From the cell containing the given text, extract its center point as (x, y) coordinate. 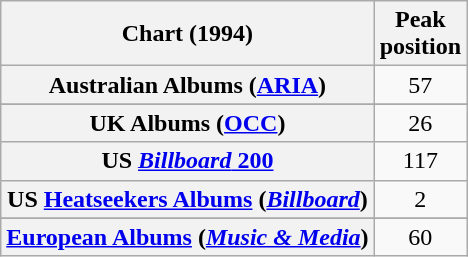
Chart (1994) (188, 34)
European Albums (Music & Media) (188, 237)
US Heatseekers Albums (Billboard) (188, 199)
US Billboard 200 (188, 161)
26 (420, 123)
UK Albums (OCC) (188, 123)
2 (420, 199)
57 (420, 85)
117 (420, 161)
Peakposition (420, 34)
60 (420, 237)
Australian Albums (ARIA) (188, 85)
